Locate the cell with the specified text and output its (x, y) center coordinate. 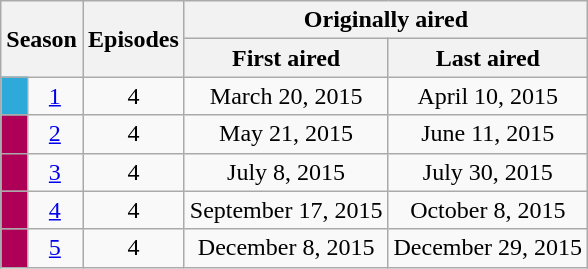
June 11, 2015 (488, 134)
September 17, 2015 (286, 210)
December 8, 2015 (286, 248)
March 20, 2015 (286, 96)
3 (54, 172)
December 29, 2015 (488, 248)
April 10, 2015 (488, 96)
Episodes (133, 39)
October 8, 2015 (488, 210)
Originally aired (386, 20)
July 8, 2015 (286, 172)
2 (54, 134)
Last aired (488, 58)
First aired (286, 58)
Season (42, 39)
July 30, 2015 (488, 172)
May 21, 2015 (286, 134)
1 (54, 96)
5 (54, 248)
